Output the (x, y) coordinate of the center of the cell containing the given text.  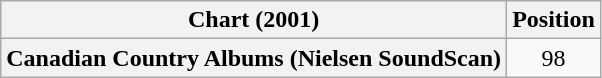
Canadian Country Albums (Nielsen SoundScan) (254, 58)
98 (554, 58)
Position (554, 20)
Chart (2001) (254, 20)
